Return the [x, y] coordinate for the center point of the cell that contains the specified text.  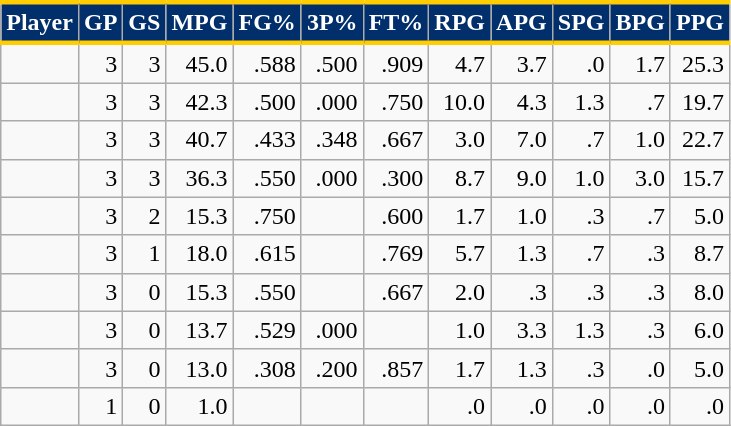
GS [144, 22]
25.3 [700, 63]
APG [522, 22]
3P% [332, 22]
5.7 [460, 254]
SPG [581, 22]
3.7 [522, 63]
FT% [396, 22]
.433 [267, 140]
Player [40, 22]
3.3 [522, 330]
4.3 [522, 102]
.529 [267, 330]
36.3 [200, 178]
.909 [396, 63]
22.7 [700, 140]
13.7 [200, 330]
RPG [460, 22]
.769 [396, 254]
.600 [396, 216]
.200 [332, 368]
18.0 [200, 254]
4.7 [460, 63]
2.0 [460, 292]
42.3 [200, 102]
13.0 [200, 368]
GP [100, 22]
FG% [267, 22]
.588 [267, 63]
.348 [332, 140]
6.0 [700, 330]
45.0 [200, 63]
40.7 [200, 140]
.300 [396, 178]
PPG [700, 22]
7.0 [522, 140]
BPG [640, 22]
MPG [200, 22]
.615 [267, 254]
.308 [267, 368]
10.0 [460, 102]
8.0 [700, 292]
9.0 [522, 178]
15.7 [700, 178]
2 [144, 216]
19.7 [700, 102]
.857 [396, 368]
